Extract the [X, Y] coordinate from the center of the cell holding the provided text.  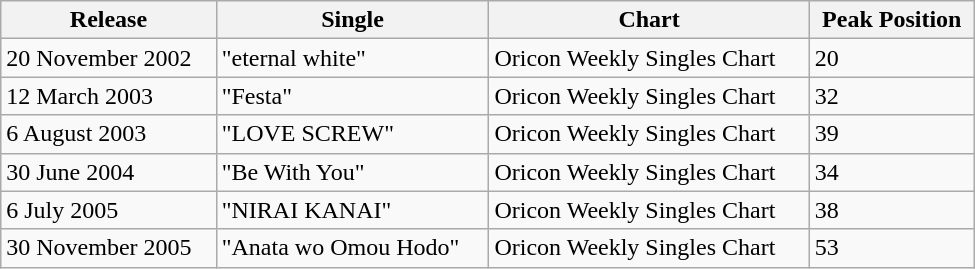
"NIRAI KANAI" [352, 210]
20 [892, 58]
6 August 2003 [108, 134]
Release [108, 20]
"Festa" [352, 96]
38 [892, 210]
53 [892, 248]
"LOVE SCREW" [352, 134]
12 March 2003 [108, 96]
"Be With You" [352, 172]
20 November 2002 [108, 58]
39 [892, 134]
34 [892, 172]
Single [352, 20]
"Anata wo Omou Hodo" [352, 248]
6 July 2005 [108, 210]
Chart [649, 20]
30 November 2005 [108, 248]
"eternal white" [352, 58]
32 [892, 96]
30 June 2004 [108, 172]
Peak Position [892, 20]
